Find where the given text appears and provide that cell's center as (X, Y) coordinate. 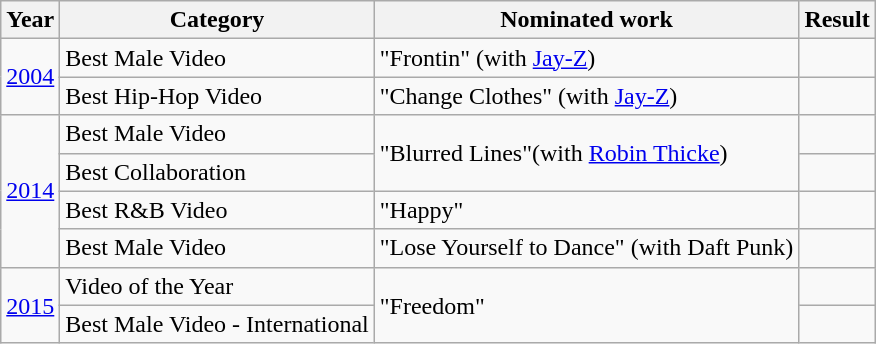
"Happy" (586, 210)
Year (30, 20)
Nominated work (586, 20)
Best Hip-Hop Video (217, 96)
Best R&B Video (217, 210)
"Lose Yourself to Dance" (with Daft Punk) (586, 248)
Video of the Year (217, 286)
Category (217, 20)
Best Male Video - International (217, 324)
Best Collaboration (217, 172)
"Blurred Lines"(with Robin Thicke) (586, 153)
Result (837, 20)
"Frontin" (with Jay-Z) (586, 58)
2015 (30, 305)
2004 (30, 77)
"Change Clothes" (with Jay-Z) (586, 96)
"Freedom" (586, 305)
2014 (30, 191)
